Identify which cell holds the provided text, then report its [x, y] central coordinate. 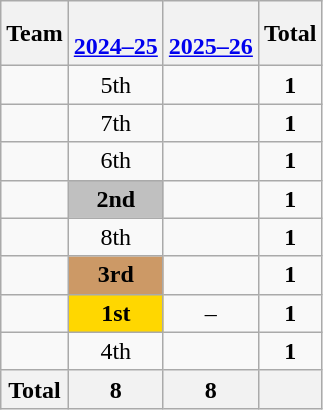
8th [116, 237]
5th [116, 85]
3rd [116, 275]
1st [116, 313]
2025–26 [210, 34]
2024–25 [116, 34]
– [210, 313]
2nd [116, 199]
4th [116, 351]
7th [116, 123]
Team [35, 34]
6th [116, 161]
